Scan for the cell matching the given text and deliver its (x, y) coordinate at center. 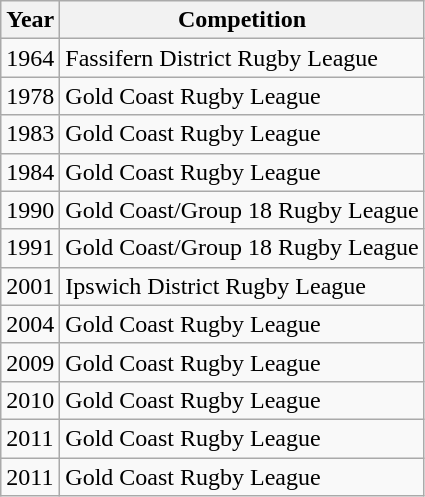
1978 (30, 96)
Fassifern District Rugby League (242, 58)
2004 (30, 324)
Year (30, 20)
Competition (242, 20)
2010 (30, 400)
Ipswich District Rugby League (242, 286)
1984 (30, 172)
1964 (30, 58)
1991 (30, 248)
1983 (30, 134)
2009 (30, 362)
2001 (30, 286)
1990 (30, 210)
